Return (X, Y) of the center of cell containing provided text 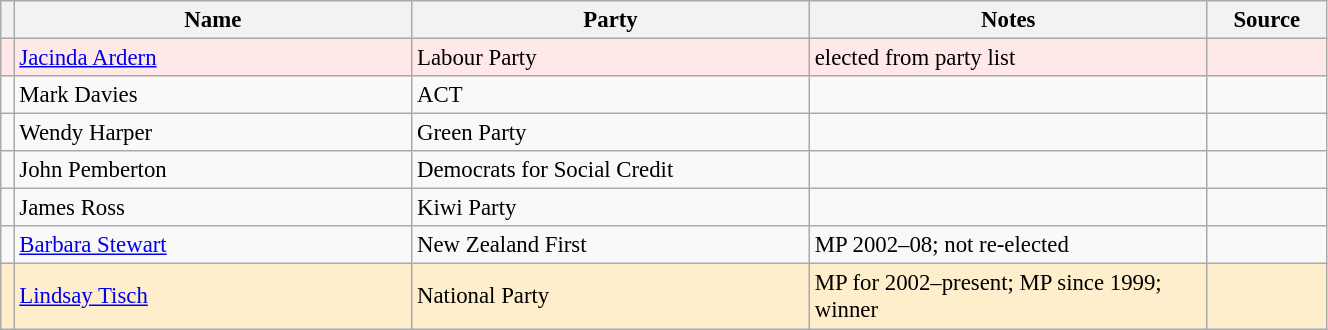
elected from party list (1008, 58)
Name (213, 20)
Jacinda Ardern (213, 58)
New Zealand First (611, 245)
ACT (611, 95)
Green Party (611, 133)
MP 2002–08; not re-elected (1008, 245)
Notes (1008, 20)
Party (611, 20)
Source (1266, 20)
Democrats for Social Credit (611, 170)
Wendy Harper (213, 133)
Mark Davies (213, 95)
MP for 2002–present; MP since 1999; winner (1008, 296)
Labour Party (611, 58)
John Pemberton (213, 170)
Lindsay Tisch (213, 296)
National Party (611, 296)
Barbara Stewart (213, 245)
Kiwi Party (611, 208)
James Ross (213, 208)
